Extract the (x, y) coordinate from the center of the cell holding the provided text.  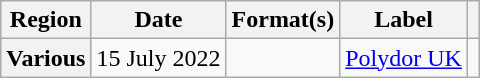
Region (46, 20)
Label (404, 20)
Various (46, 58)
Format(s) (283, 20)
15 July 2022 (158, 58)
Date (158, 20)
Polydor UK (404, 58)
